Return (x, y) of the center of cell containing provided text 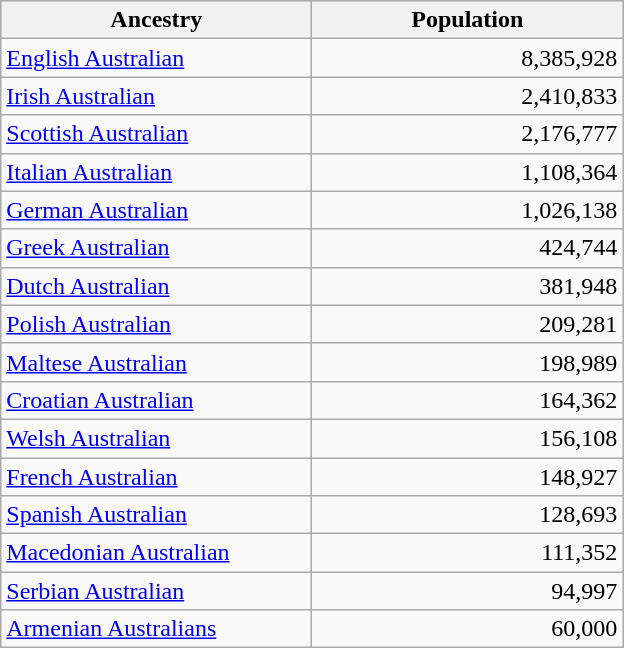
424,744 (468, 248)
1,108,364 (468, 172)
148,927 (468, 477)
Ancestry (156, 20)
Greek Australian (156, 248)
English Australian (156, 58)
Macedonian Australian (156, 553)
German Australian (156, 210)
209,281 (468, 324)
128,693 (468, 515)
Scottish Australian (156, 134)
French Australian (156, 477)
8,385,928 (468, 58)
94,997 (468, 591)
60,000 (468, 629)
Italian Australian (156, 172)
381,948 (468, 286)
1,026,138 (468, 210)
Maltese Australian (156, 362)
Irish Australian (156, 96)
156,108 (468, 438)
164,362 (468, 400)
Spanish Australian (156, 515)
Armenian Australians (156, 629)
Dutch Australian (156, 286)
Population (468, 20)
Polish Australian (156, 324)
Serbian Australian (156, 591)
198,989 (468, 362)
Croatian Australian (156, 400)
Welsh Australian (156, 438)
2,176,777 (468, 134)
111,352 (468, 553)
2,410,833 (468, 96)
